Pinpoint the cell where the given text exists, returning its (X, Y) midpoint coordinate. 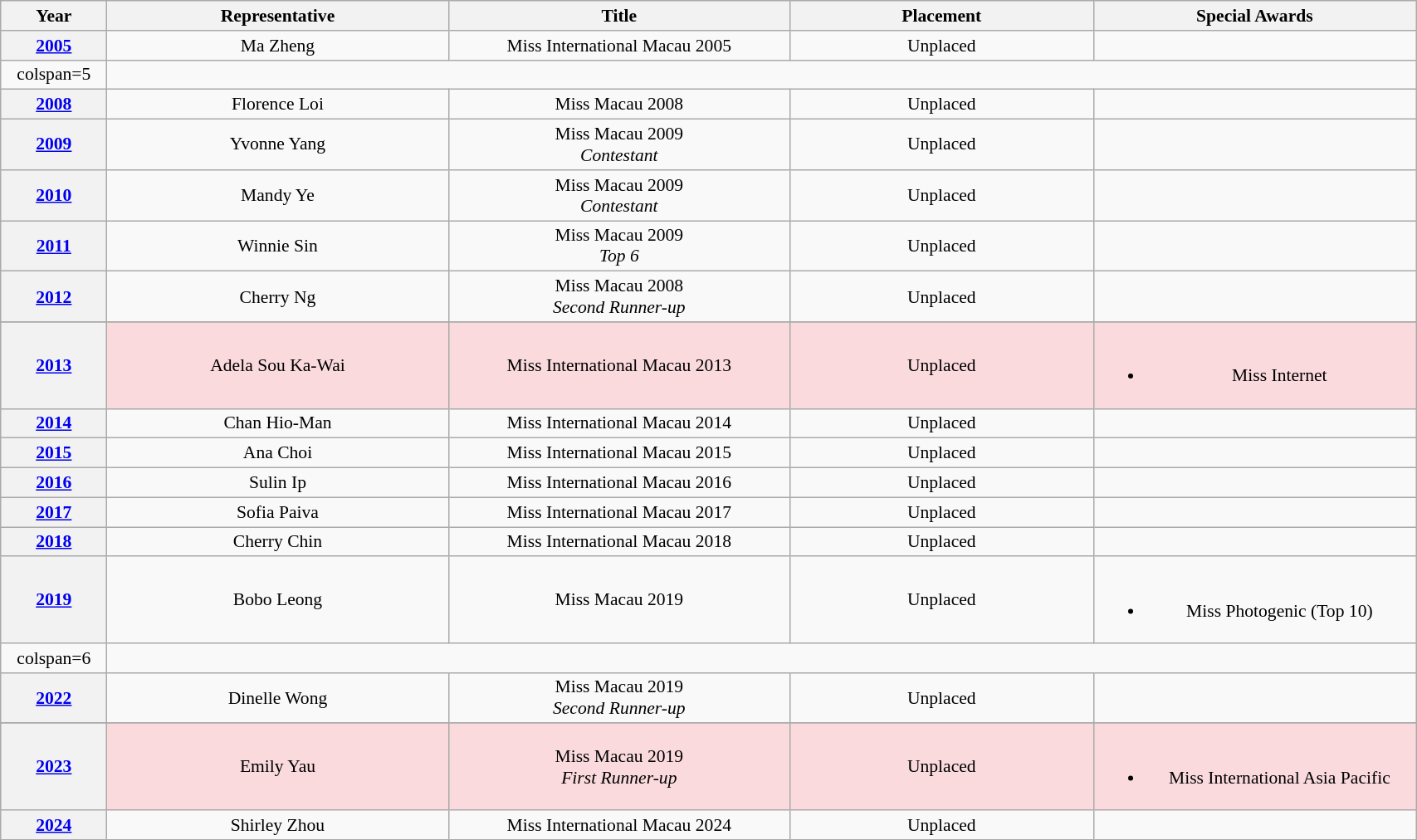
Bobo Leong (277, 600)
Shirley Zhou (277, 825)
2024 (54, 825)
2015 (54, 453)
Miss Photogenic (Top 10) (1255, 600)
Miss International Macau 2015 (619, 453)
Miss International Macau 2024 (619, 825)
Florence Loi (277, 105)
Cherry Chin (277, 542)
Cherry Ng (277, 297)
2014 (54, 423)
Representative (277, 16)
Miss International Macau 2016 (619, 483)
2011 (54, 246)
Emily Yau (277, 767)
Ma Zheng (277, 46)
2017 (54, 512)
Miss Macau 2008 (619, 105)
Miss Macau 2009Top 6 (619, 246)
2005 (54, 46)
colspan=5 (54, 75)
Adela Sou Ka-Wai (277, 365)
2018 (54, 542)
Yvonne Yang (277, 144)
Miss Macau 2019Second Runner-up (619, 697)
Miss International Macau 2014 (619, 423)
Miss Internet (1255, 365)
Placement (941, 16)
Sofia Paiva (277, 512)
Year (54, 16)
Mandy Ye (277, 196)
Miss Macau 2019 (619, 600)
Miss International Macau 2005 (619, 46)
2013 (54, 365)
2019 (54, 600)
2008 (54, 105)
2016 (54, 483)
Miss International Macau 2013 (619, 365)
2022 (54, 697)
Ana Choi (277, 453)
Winnie Sin (277, 246)
2009 (54, 144)
Miss International Macau 2018 (619, 542)
2012 (54, 297)
Title (619, 16)
Miss International Macau 2017 (619, 512)
colspan=6 (54, 658)
2023 (54, 767)
Dinelle Wong (277, 697)
Sulin Ip (277, 483)
Special Awards (1255, 16)
Miss International Asia Pacific (1255, 767)
2010 (54, 196)
Miss Macau 2008Second Runner-up (619, 297)
Miss Macau 2019First Runner-up (619, 767)
Chan Hio-Man (277, 423)
